Scan for the cell matching the given text and deliver its (X, Y) coordinate at center. 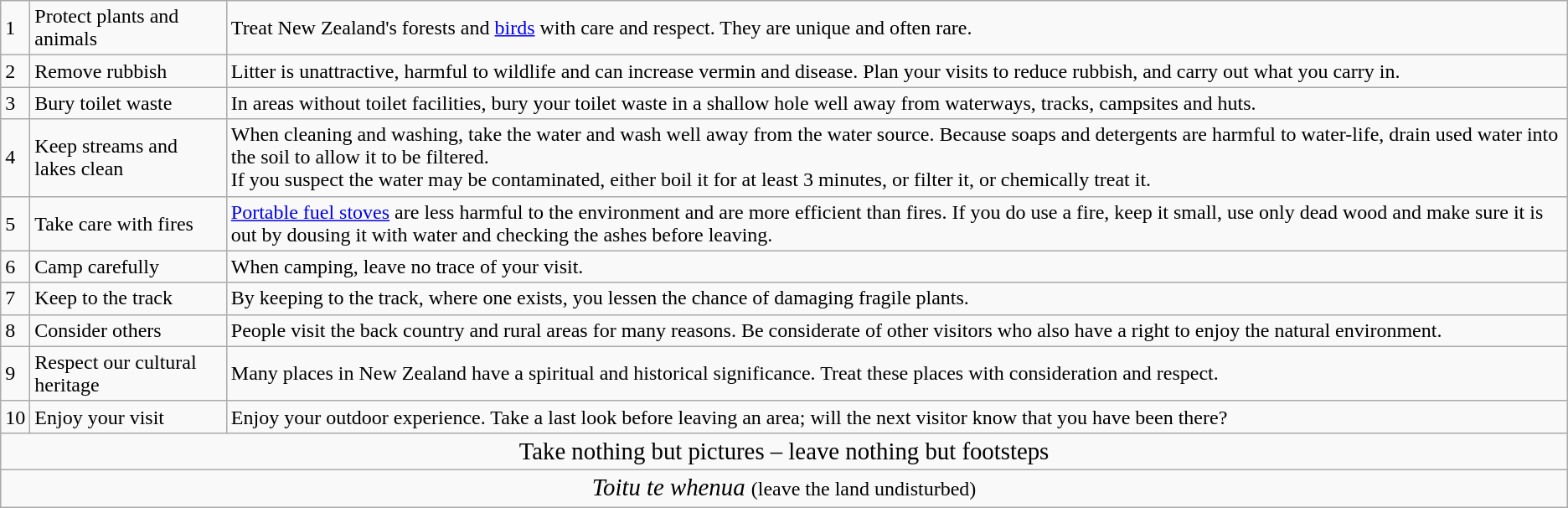
Keep streams and lakes clean (128, 158)
Protect plants and animals (128, 29)
Take care with fires (128, 223)
By keeping to the track, where one exists, you lessen the chance of damaging fragile plants. (896, 298)
Enjoy your outdoor experience. Take a last look before leaving an area; will the next visitor know that you have been there? (896, 417)
Keep to the track (128, 298)
Remove rubbish (128, 71)
7 (15, 298)
6 (15, 267)
9 (15, 374)
Enjoy your visit (128, 417)
8 (15, 330)
4 (15, 158)
When camping, leave no trace of your visit. (896, 267)
Respect our cultural heritage (128, 374)
10 (15, 417)
Take nothing but pictures – leave nothing but footsteps (784, 451)
Consider others (128, 330)
2 (15, 71)
Litter is unattractive, harmful to wildlife and can increase vermin and disease. Plan your visits to reduce rubbish, and carry out what you carry in. (896, 71)
1 (15, 29)
Bury toilet waste (128, 103)
Toitu te whenua (leave the land undisturbed) (784, 488)
Treat New Zealand's forests and birds with care and respect. They are unique and often rare. (896, 29)
Many places in New Zealand have a spiritual and historical significance. Treat these places with consideration and respect. (896, 374)
5 (15, 223)
Camp carefully (128, 267)
In areas without toilet facilities, bury your toilet waste in a shallow hole well away from waterways, tracks, campsites and huts. (896, 103)
3 (15, 103)
